For the text-containing cell, return its midpoint in [x, y] coordinate format. 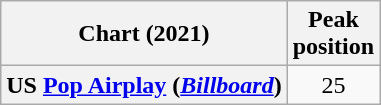
Peakposition [333, 34]
Chart (2021) [144, 34]
US Pop Airplay (Billboard) [144, 85]
25 [333, 85]
